Output the (X, Y) coordinate of the center of the cell containing the given text.  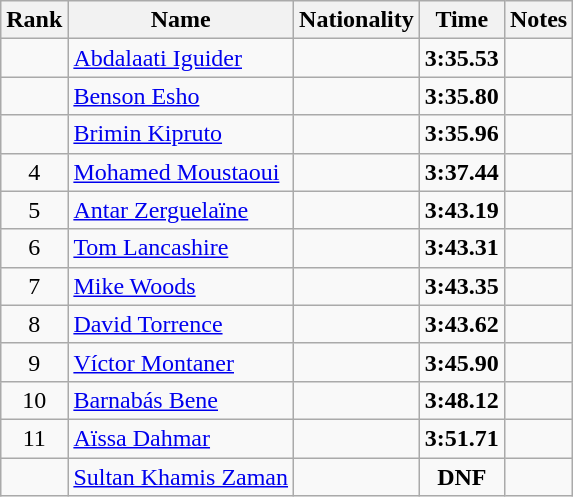
Antar Zerguelaïne (181, 210)
3:43.31 (462, 248)
Mohamed Moustaoui (181, 172)
Time (462, 20)
Name (181, 20)
Brimin Kipruto (181, 134)
3:35.96 (462, 134)
DNF (462, 477)
Benson Esho (181, 96)
9 (34, 362)
11 (34, 438)
5 (34, 210)
Sultan Khamis Zaman (181, 477)
3:35.53 (462, 58)
3:43.62 (462, 324)
Barnabás Bene (181, 400)
Víctor Montaner (181, 362)
3:43.19 (462, 210)
Mike Woods (181, 286)
3:37.44 (462, 172)
3:35.80 (462, 96)
Rank (34, 20)
David Torrence (181, 324)
6 (34, 248)
3:48.12 (462, 400)
3:43.35 (462, 286)
4 (34, 172)
3:45.90 (462, 362)
7 (34, 286)
Notes (538, 20)
Tom Lancashire (181, 248)
10 (34, 400)
Abdalaati Iguider (181, 58)
Nationality (357, 20)
3:51.71 (462, 438)
Aïssa Dahmar (181, 438)
8 (34, 324)
